From the cell containing the given text, extract its center point as [X, Y] coordinate. 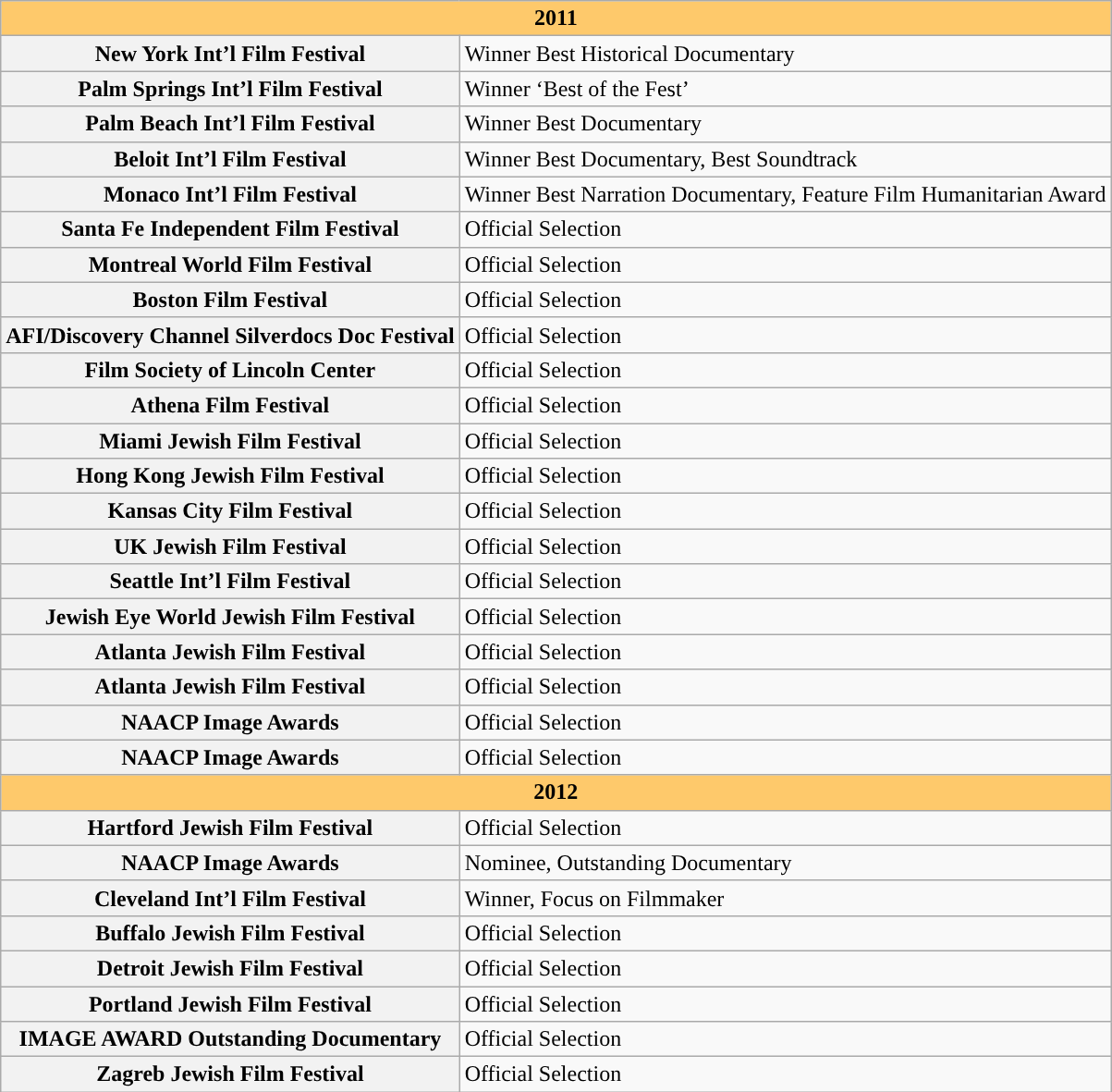
Beloit Int’l Film Festival [230, 159]
Jewish Eye World Jewish Film Festival [230, 617]
Nominee, Outstanding Documentary [786, 863]
UK Jewish Film Festival [230, 546]
Zagreb Jewish Film Festival [230, 1074]
Cleveland Int’l Film Festival [230, 898]
Montreal World Film Festival [230, 264]
Santa Fe Independent Film Festival [230, 229]
2011 [556, 18]
Boston Film Festival [230, 300]
Detroit Jewish Film Festival [230, 968]
2012 [556, 792]
Film Society of Lincoln Center [230, 370]
Hong Kong Jewish Film Festival [230, 476]
Hartford Jewish Film Festival [230, 828]
Buffalo Jewish Film Festival [230, 933]
Miami Jewish Film Festival [230, 441]
IMAGE AWARD Outstanding Documentary [230, 1039]
Winner Best Narration Documentary, Feature Film Humanitarian Award [786, 194]
Athena Film Festival [230, 405]
Winner ‘Best of the Fest’ [786, 89]
Winner Best Documentary, Best Soundtrack [786, 159]
Palm Beach Int’l Film Festival [230, 124]
New York Int’l Film Festival [230, 54]
Winner, Focus on Filmmaker [786, 898]
Portland Jewish Film Festival [230, 1003]
AFI/Discovery Channel Silverdocs Doc Festival [230, 335]
Palm Springs Int’l Film Festival [230, 89]
Kansas City Film Festival [230, 511]
Monaco Int’l Film Festival [230, 194]
Seattle Int’l Film Festival [230, 582]
Winner Best Historical Documentary [786, 54]
Winner Best Documentary [786, 124]
